Determine the (x, y) coordinate at the center of the cell enclosing the given text.  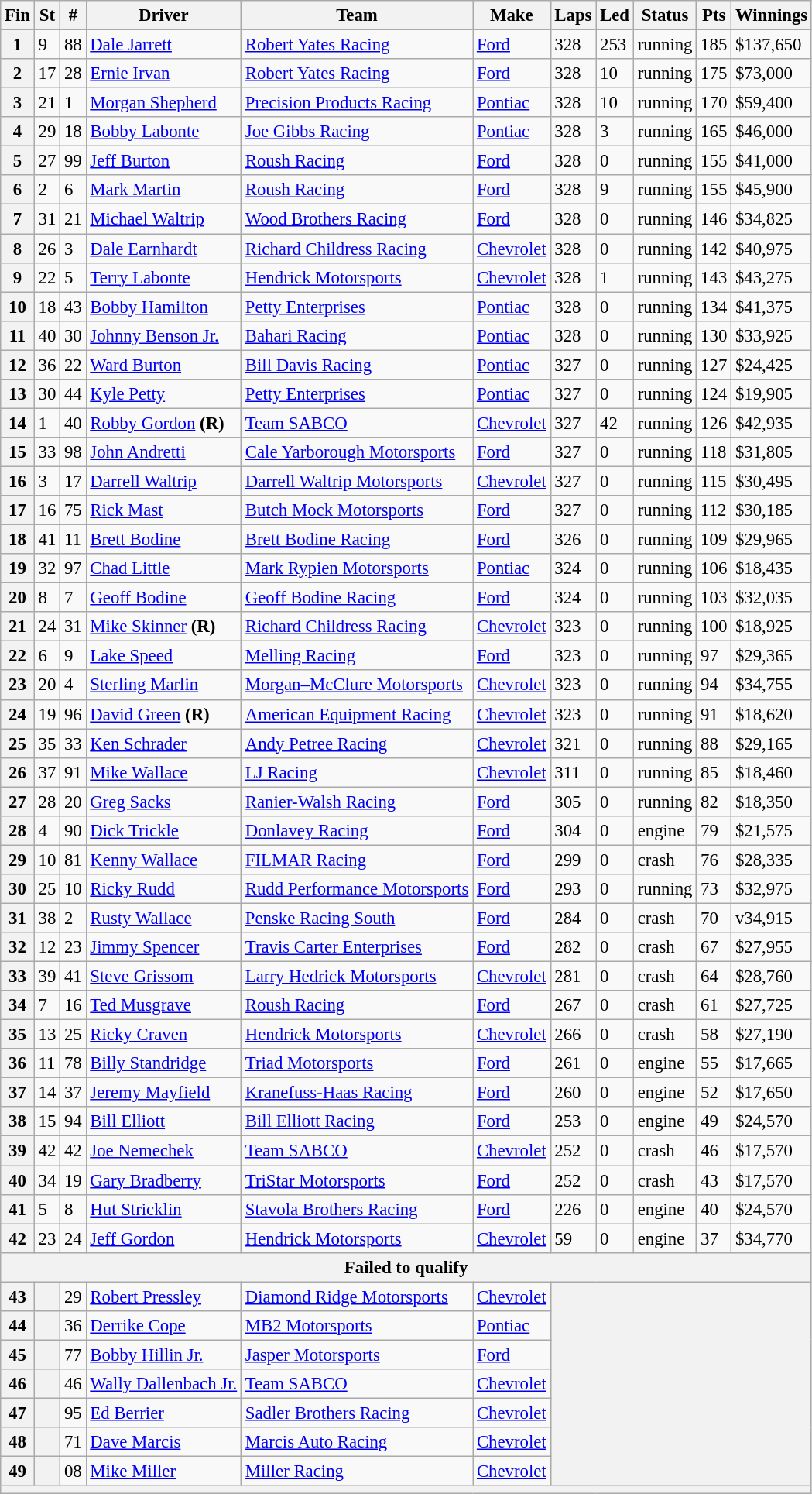
Rudd Performance Motorsports (356, 889)
299 (573, 860)
TriStar Motorsports (356, 1180)
$43,275 (772, 277)
142 (714, 249)
Johnny Benson Jr. (163, 335)
$29,965 (772, 540)
Geoff Bodine Racing (356, 598)
52 (714, 1093)
Ted Musgrave (163, 1005)
185 (714, 45)
165 (714, 132)
$32,035 (772, 598)
70 (714, 918)
77 (73, 1355)
55 (714, 1063)
109 (714, 540)
Larry Hedrick Motorsports (356, 977)
45 (18, 1355)
Brett Bodine Racing (356, 540)
Team (356, 15)
Gary Bradberry (163, 1180)
82 (714, 802)
Mike Wallace (163, 772)
Make (512, 15)
Jeff Burton (163, 161)
Bobby Hamilton (163, 307)
64 (714, 977)
$32,975 (772, 889)
115 (714, 481)
$18,350 (772, 802)
$29,365 (772, 656)
73 (714, 889)
Miller Racing (356, 1472)
103 (714, 598)
Robby Gordon (R) (163, 423)
Dave Marcis (163, 1442)
Stavola Brothers Racing (356, 1209)
Brett Bodine (163, 540)
Rusty Wallace (163, 918)
Jeff Gordon (163, 1238)
266 (573, 1035)
76 (714, 860)
67 (714, 947)
Bobby Labonte (163, 132)
Winnings (772, 15)
Lake Speed (163, 656)
American Equipment Racing (356, 714)
St (46, 15)
FILMAR Racing (356, 860)
Triad Motorsports (356, 1063)
$59,400 (772, 103)
261 (573, 1063)
Jasper Motorsports (356, 1355)
$29,165 (772, 744)
71 (73, 1442)
95 (73, 1413)
Jimmy Spencer (163, 947)
Melling Racing (356, 656)
85 (714, 772)
Laps (573, 15)
$137,650 (772, 45)
Bill Elliott (163, 1122)
Morgan Shepherd (163, 103)
$34,770 (772, 1238)
$34,825 (772, 219)
Bobby Hillin Jr. (163, 1355)
Diamond Ridge Motorsports (356, 1297)
Driver (163, 15)
304 (573, 831)
$34,755 (772, 685)
$41,000 (772, 161)
Status (664, 15)
# (73, 15)
Wood Brothers Racing (356, 219)
Terry Labonte (163, 277)
130 (714, 335)
v34,915 (772, 918)
106 (714, 568)
Travis Carter Enterprises (356, 947)
Kenny Wallace (163, 860)
Darrell Waltrip Motorsports (356, 481)
Chad Little (163, 568)
$28,335 (772, 860)
Geoff Bodine (163, 598)
Ricky Rudd (163, 889)
John Andretti (163, 452)
260 (573, 1093)
112 (714, 510)
$46,000 (772, 132)
Sterling Marlin (163, 685)
Morgan–McClure Motorsports (356, 685)
127 (714, 365)
Robert Pressley (163, 1297)
MB2 Motorsports (356, 1326)
79 (714, 831)
321 (573, 744)
Joe Gibbs Racing (356, 132)
Ken Schrader (163, 744)
58 (714, 1035)
Failed to qualify (406, 1267)
LJ Racing (356, 772)
Bahari Racing (356, 335)
$42,935 (772, 423)
Led (615, 15)
Penske Racing South (356, 918)
81 (73, 860)
$27,955 (772, 947)
$18,620 (772, 714)
Sadler Brothers Racing (356, 1413)
Ranier-Walsh Racing (356, 802)
281 (573, 977)
Cale Yarborough Motorsports (356, 452)
$21,575 (772, 831)
Dick Trickle (163, 831)
Michael Waltrip (163, 219)
Ed Berrier (163, 1413)
90 (73, 831)
Steve Grissom (163, 977)
Mark Martin (163, 190)
Ernie Irvan (163, 74)
$27,725 (772, 1005)
$27,190 (772, 1035)
170 (714, 103)
Andy Petree Racing (356, 744)
Mike Miller (163, 1472)
Mike Skinner (R) (163, 627)
Wally Dallenbach Jr. (163, 1384)
96 (73, 714)
Mark Rypien Motorsports (356, 568)
Dale Earnhardt (163, 249)
Donlavey Racing (356, 831)
Joe Nemechek (163, 1151)
$17,665 (772, 1063)
Bill Davis Racing (356, 365)
$41,375 (772, 307)
134 (714, 307)
293 (573, 889)
282 (573, 947)
61 (714, 1005)
Hut Stricklin (163, 1209)
226 (573, 1209)
326 (573, 540)
Kyle Petty (163, 394)
David Green (R) (163, 714)
Marcis Auto Racing (356, 1442)
Fin (18, 15)
175 (714, 74)
99 (73, 161)
Derrike Cope (163, 1326)
$18,925 (772, 627)
$28,760 (772, 977)
08 (73, 1472)
Pts (714, 15)
Bill Elliott Racing (356, 1122)
284 (573, 918)
Jeremy Mayfield (163, 1093)
78 (73, 1063)
Kranefuss-Haas Racing (356, 1093)
Greg Sacks (163, 802)
59 (573, 1238)
$73,000 (772, 74)
124 (714, 394)
Darrell Waltrip (163, 481)
$40,975 (772, 249)
$24,425 (772, 365)
$45,900 (772, 190)
48 (18, 1442)
146 (714, 219)
$33,925 (772, 335)
Dale Jarrett (163, 45)
Ricky Craven (163, 1035)
118 (714, 452)
267 (573, 1005)
$30,185 (772, 510)
126 (714, 423)
Billy Standridge (163, 1063)
Rick Mast (163, 510)
Ward Burton (163, 365)
47 (18, 1413)
$31,805 (772, 452)
305 (573, 802)
Precision Products Racing (356, 103)
$30,495 (772, 481)
$18,435 (772, 568)
Butch Mock Motorsports (356, 510)
98 (73, 452)
$18,460 (772, 772)
143 (714, 277)
100 (714, 627)
$17,650 (772, 1093)
$19,905 (772, 394)
75 (73, 510)
311 (573, 772)
